Return [x, y] of the center of cell containing provided text 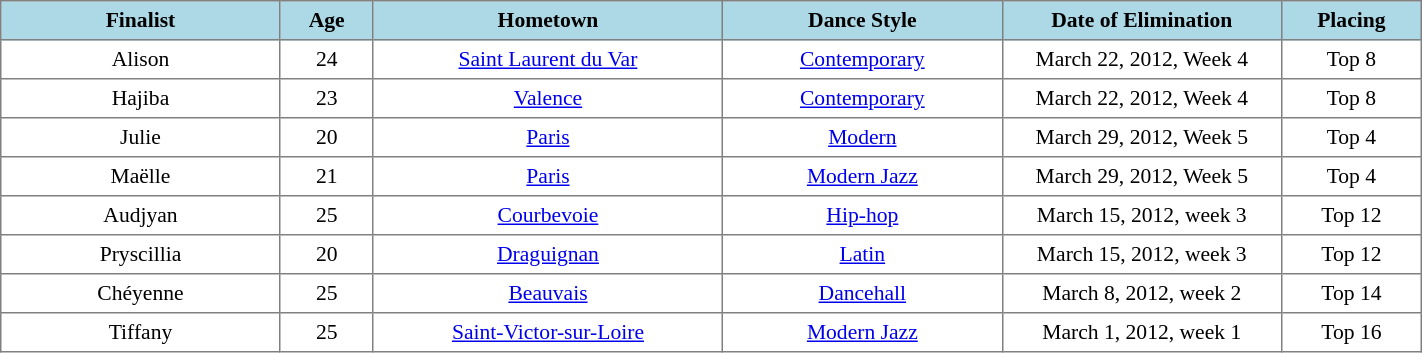
Finalist [140, 20]
Modern [862, 138]
Valence [548, 98]
Courbevoie [548, 216]
Top 14 [1351, 294]
Top 16 [1351, 332]
Placing [1351, 20]
Hajiba [140, 98]
Hip-hop [862, 216]
24 [326, 60]
23 [326, 98]
Dancehall [862, 294]
Tiffany [140, 332]
Audjyan [140, 216]
Julie [140, 138]
Draguignan [548, 254]
Date of Elimination [1142, 20]
Age [326, 20]
Saint-Victor-sur-Loire [548, 332]
Alison [140, 60]
Hometown [548, 20]
Beauvais [548, 294]
Saint Laurent du Var [548, 60]
March 8, 2012, week 2 [1142, 294]
Latin [862, 254]
Chéyenne [140, 294]
Maëlle [140, 176]
21 [326, 176]
March 1, 2012, week 1 [1142, 332]
Pryscillia [140, 254]
Dance Style [862, 20]
